For the text-containing cell, return its midpoint in (x, y) coordinate format. 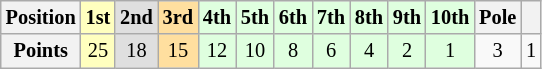
18 (136, 51)
12 (217, 51)
8 (293, 51)
9th (407, 17)
10 (255, 51)
7th (331, 17)
3rd (178, 17)
Points (41, 51)
3 (498, 51)
8th (369, 17)
2nd (136, 17)
10th (450, 17)
4 (369, 51)
6th (293, 17)
5th (255, 17)
25 (98, 51)
Position (41, 17)
4th (217, 17)
1st (98, 17)
15 (178, 51)
2 (407, 51)
Pole (498, 17)
6 (331, 51)
